Return the (X, Y) coordinate for the center point of the cell that contains the specified text.  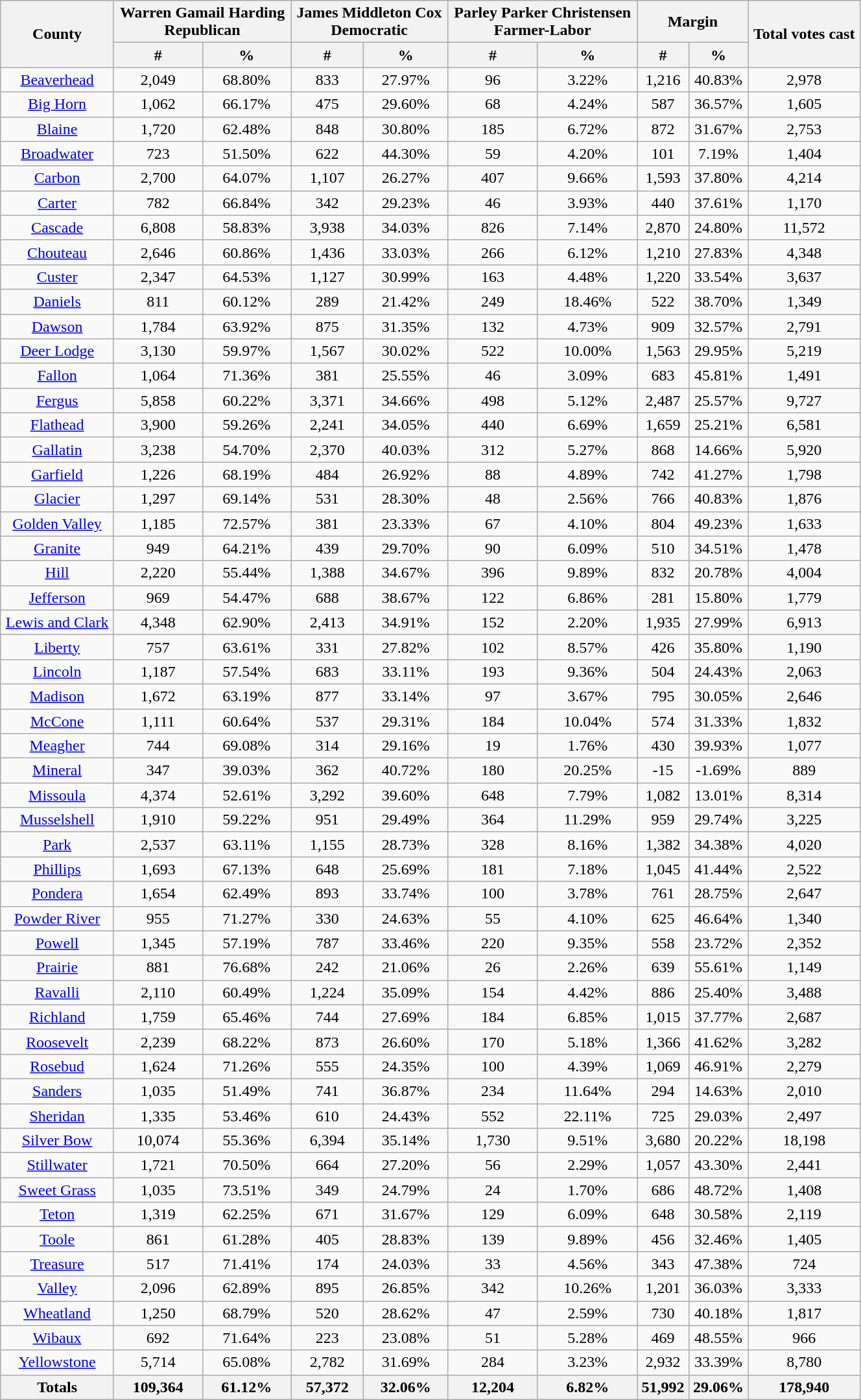
28.73% (406, 845)
48.72% (718, 1190)
51.49% (246, 1091)
3.93% (587, 203)
787 (327, 943)
1,784 (158, 326)
347 (158, 771)
-15 (663, 771)
2,119 (804, 1215)
4.24% (587, 104)
33.74% (406, 894)
456 (663, 1239)
26.85% (406, 1289)
56 (493, 1165)
1,340 (804, 918)
1,478 (804, 548)
33 (493, 1264)
1,069 (663, 1066)
32.06% (406, 1387)
1,045 (663, 869)
County (57, 34)
26.27% (406, 178)
6.86% (587, 598)
34.67% (406, 573)
6.69% (587, 425)
1,876 (804, 499)
Total votes cast (804, 34)
55 (493, 918)
Totals (57, 1387)
25.55% (406, 376)
Carter (57, 203)
33.03% (406, 252)
328 (493, 845)
6.12% (587, 252)
35.80% (718, 647)
3,488 (804, 992)
223 (327, 1338)
129 (493, 1215)
3,333 (804, 1289)
249 (493, 301)
741 (327, 1091)
6.85% (587, 1017)
1,082 (663, 795)
5,920 (804, 450)
12,204 (493, 1387)
174 (327, 1264)
9.36% (587, 671)
39.60% (406, 795)
71.36% (246, 376)
875 (327, 326)
66.17% (246, 104)
671 (327, 1215)
2,110 (158, 992)
Granite (57, 548)
469 (663, 1338)
430 (663, 746)
29.06% (718, 1387)
552 (493, 1115)
Wheatland (57, 1313)
Gallatin (57, 450)
54.47% (246, 598)
3,238 (158, 450)
3.78% (587, 894)
692 (158, 1338)
67 (493, 524)
2,370 (327, 450)
1,250 (158, 1313)
63.11% (246, 845)
723 (158, 154)
Phillips (57, 869)
4.20% (587, 154)
Garfield (57, 474)
49.23% (718, 524)
27.83% (718, 252)
96 (493, 80)
4.89% (587, 474)
266 (493, 252)
8.57% (587, 647)
1,659 (663, 425)
Richland (57, 1017)
1.70% (587, 1190)
364 (493, 820)
959 (663, 820)
1,201 (663, 1289)
34.05% (406, 425)
51.50% (246, 154)
19 (493, 746)
Rosebud (57, 1066)
1,155 (327, 845)
3.22% (587, 80)
1,798 (804, 474)
893 (327, 894)
Powell (57, 943)
24.80% (718, 227)
71.26% (246, 1066)
Blaine (57, 129)
757 (158, 647)
1,759 (158, 1017)
349 (327, 1190)
Liberty (57, 647)
895 (327, 1289)
Custer (57, 277)
2,932 (663, 1362)
537 (327, 721)
44.30% (406, 154)
220 (493, 943)
2,347 (158, 277)
1,721 (158, 1165)
1,216 (663, 80)
71.27% (246, 918)
1,190 (804, 647)
39.93% (718, 746)
51,992 (663, 1387)
2.20% (587, 622)
Meagher (57, 746)
1,633 (804, 524)
294 (663, 1091)
58.83% (246, 227)
4.42% (587, 992)
36.87% (406, 1091)
66.84% (246, 203)
33.11% (406, 671)
396 (493, 573)
1,127 (327, 277)
Toole (57, 1239)
14.63% (718, 1091)
24.63% (406, 918)
34.66% (406, 401)
34.51% (718, 548)
28.30% (406, 499)
9.35% (587, 943)
Teton (57, 1215)
57.19% (246, 943)
7.14% (587, 227)
2.59% (587, 1313)
55.36% (246, 1141)
3,900 (158, 425)
2,791 (804, 326)
1,062 (158, 104)
475 (327, 104)
281 (663, 598)
Mineral (57, 771)
Lincoln (57, 671)
3,371 (327, 401)
60.12% (246, 301)
1,226 (158, 474)
29.31% (406, 721)
3,282 (804, 1042)
170 (493, 1042)
2,010 (804, 1091)
63.61% (246, 647)
2,537 (158, 845)
29.70% (406, 548)
7.19% (718, 154)
28.75% (718, 894)
Big Horn (57, 104)
868 (663, 450)
724 (804, 1264)
6,808 (158, 227)
3,680 (663, 1141)
4.56% (587, 1264)
725 (663, 1115)
10,074 (158, 1141)
69.14% (246, 499)
1,077 (804, 746)
11,572 (804, 227)
25.40% (718, 992)
742 (663, 474)
-1.69% (718, 771)
Treasure (57, 1264)
24 (493, 1190)
3.23% (587, 1362)
72.57% (246, 524)
5.12% (587, 401)
6.82% (587, 1387)
29.03% (718, 1115)
520 (327, 1313)
5.18% (587, 1042)
25.21% (718, 425)
664 (327, 1165)
1,624 (158, 1066)
Yellowstone (57, 1362)
Fallon (57, 376)
40.72% (406, 771)
330 (327, 918)
Missoula (57, 795)
71.41% (246, 1264)
1,111 (158, 721)
1,408 (804, 1190)
2,239 (158, 1042)
848 (327, 129)
574 (663, 721)
152 (493, 622)
955 (158, 918)
886 (663, 992)
1,832 (804, 721)
2,049 (158, 80)
1,187 (158, 671)
Wibaux (57, 1338)
587 (663, 104)
32.57% (718, 326)
122 (493, 598)
426 (663, 647)
558 (663, 943)
1,654 (158, 894)
686 (663, 1190)
60.86% (246, 252)
25.69% (406, 869)
68.22% (246, 1042)
37.61% (718, 203)
1,064 (158, 376)
97 (493, 696)
21.06% (406, 968)
33.54% (718, 277)
63.92% (246, 326)
1,730 (493, 1141)
61.28% (246, 1239)
1.76% (587, 746)
57,372 (327, 1387)
65.46% (246, 1017)
2,782 (327, 1362)
5.27% (587, 450)
23.08% (406, 1338)
70.50% (246, 1165)
2,352 (804, 943)
88 (493, 474)
1,720 (158, 129)
36.03% (718, 1289)
4,004 (804, 573)
Carbon (57, 178)
Pondera (57, 894)
Daniels (57, 301)
193 (493, 671)
1,210 (663, 252)
761 (663, 894)
1,593 (663, 178)
Beaverhead (57, 80)
873 (327, 1042)
33.14% (406, 696)
3,225 (804, 820)
30.05% (718, 696)
11.64% (587, 1091)
7.18% (587, 869)
23.72% (718, 943)
27.69% (406, 1017)
2,487 (663, 401)
3.67% (587, 696)
62.89% (246, 1289)
29.16% (406, 746)
35.09% (406, 992)
18,198 (804, 1141)
966 (804, 1338)
8.16% (587, 845)
439 (327, 548)
688 (327, 598)
109,364 (158, 1387)
2,647 (804, 894)
2,441 (804, 1165)
1,567 (327, 351)
59.22% (246, 820)
Sanders (57, 1091)
1,436 (327, 252)
3,292 (327, 795)
8,780 (804, 1362)
510 (663, 548)
2,497 (804, 1115)
53.46% (246, 1115)
289 (327, 301)
6.72% (587, 129)
Dawson (57, 326)
59.26% (246, 425)
1,563 (663, 351)
3,938 (327, 227)
1,693 (158, 869)
69.08% (246, 746)
795 (663, 696)
28.83% (406, 1239)
877 (327, 696)
24.35% (406, 1066)
39.03% (246, 771)
68.80% (246, 80)
4,020 (804, 845)
60.49% (246, 992)
951 (327, 820)
1,382 (663, 845)
31.33% (718, 721)
30.99% (406, 277)
Fergus (57, 401)
37.80% (718, 178)
4,214 (804, 178)
132 (493, 326)
5,219 (804, 351)
4,374 (158, 795)
163 (493, 277)
2,522 (804, 869)
1,335 (158, 1115)
405 (327, 1239)
1,224 (327, 992)
32.46% (718, 1239)
68 (493, 104)
1,220 (663, 277)
782 (158, 203)
41.62% (718, 1042)
30.80% (406, 129)
1,910 (158, 820)
4.48% (587, 277)
Ravalli (57, 992)
10.00% (587, 351)
62.49% (246, 894)
Chouteau (57, 252)
59.97% (246, 351)
10.04% (587, 721)
48.55% (718, 1338)
63.19% (246, 696)
2,870 (663, 227)
1,366 (663, 1042)
1,404 (804, 154)
1,779 (804, 598)
314 (327, 746)
73.51% (246, 1190)
4.39% (587, 1066)
1,817 (804, 1313)
29.95% (718, 351)
26.60% (406, 1042)
639 (663, 968)
Park (57, 845)
18.46% (587, 301)
622 (327, 154)
59 (493, 154)
65.08% (246, 1362)
2,241 (327, 425)
29.23% (406, 203)
45.81% (718, 376)
23.33% (406, 524)
13.01% (718, 795)
766 (663, 499)
41.27% (718, 474)
2,063 (804, 671)
1,935 (663, 622)
9.51% (587, 1141)
1,149 (804, 968)
284 (493, 1362)
30.58% (718, 1215)
26.92% (406, 474)
833 (327, 80)
Flathead (57, 425)
41.44% (718, 869)
Cascade (57, 227)
101 (663, 154)
47 (493, 1313)
37.77% (718, 1017)
Margin (692, 22)
24.03% (406, 1264)
2,413 (327, 622)
Hill (57, 573)
832 (663, 573)
21.42% (406, 301)
1,319 (158, 1215)
Roosevelt (57, 1042)
40.03% (406, 450)
7.79% (587, 795)
10.26% (587, 1289)
47.38% (718, 1264)
64.07% (246, 178)
504 (663, 671)
62.48% (246, 129)
62.25% (246, 1215)
234 (493, 1091)
24.79% (406, 1190)
1,345 (158, 943)
181 (493, 869)
1,605 (804, 104)
90 (493, 548)
51 (493, 1338)
1,185 (158, 524)
2,279 (804, 1066)
180 (493, 771)
31.35% (406, 326)
2,220 (158, 573)
62.90% (246, 622)
35.14% (406, 1141)
1,388 (327, 573)
4.73% (587, 326)
Silver Bow (57, 1141)
Musselshell (57, 820)
67.13% (246, 869)
331 (327, 647)
28.62% (406, 1313)
1,405 (804, 1239)
26 (493, 968)
811 (158, 301)
20.78% (718, 573)
909 (663, 326)
Deer Lodge (57, 351)
36.57% (718, 104)
33.39% (718, 1362)
Stillwater (57, 1165)
8,314 (804, 795)
9.66% (587, 178)
Powder River (57, 918)
29.60% (406, 104)
5,858 (158, 401)
38.70% (718, 301)
2,978 (804, 80)
64.53% (246, 277)
11.29% (587, 820)
McCone (57, 721)
68.79% (246, 1313)
55.44% (246, 573)
3,637 (804, 277)
185 (493, 129)
61.12% (246, 1387)
2,753 (804, 129)
Lewis and Clark (57, 622)
484 (327, 474)
6,913 (804, 622)
48 (493, 499)
Jefferson (57, 598)
Valley (57, 1289)
31.69% (406, 1362)
312 (493, 450)
64.21% (246, 548)
861 (158, 1239)
610 (327, 1115)
14.66% (718, 450)
34.03% (406, 227)
881 (158, 968)
625 (663, 918)
60.64% (246, 721)
Parley Parker ChristensenFarmer-Labor (543, 22)
52.61% (246, 795)
826 (493, 227)
Madison (57, 696)
33.46% (406, 943)
1,107 (327, 178)
3,130 (158, 351)
872 (663, 129)
55.61% (718, 968)
242 (327, 968)
1,349 (804, 301)
2.56% (587, 499)
34.91% (406, 622)
1,297 (158, 499)
2,687 (804, 1017)
38.67% (406, 598)
40.18% (718, 1313)
1,491 (804, 376)
54.70% (246, 450)
Golden Valley (57, 524)
5,714 (158, 1362)
Glacier (57, 499)
1,672 (158, 696)
22.11% (587, 1115)
5.28% (587, 1338)
889 (804, 771)
1,057 (663, 1165)
Sheridan (57, 1115)
46.64% (718, 918)
531 (327, 499)
29.49% (406, 820)
29.74% (718, 820)
15.80% (718, 598)
27.20% (406, 1165)
407 (493, 178)
Broadwater (57, 154)
68.19% (246, 474)
555 (327, 1066)
30.02% (406, 351)
362 (327, 771)
27.97% (406, 80)
154 (493, 992)
498 (493, 401)
20.25% (587, 771)
34.38% (718, 845)
2.29% (587, 1165)
1,170 (804, 203)
27.99% (718, 622)
20.22% (718, 1141)
James Middleton CoxDemocratic (370, 22)
46.91% (718, 1066)
27.82% (406, 647)
60.22% (246, 401)
102 (493, 647)
3.09% (587, 376)
730 (663, 1313)
2,096 (158, 1289)
343 (663, 1264)
804 (663, 524)
6,581 (804, 425)
1,015 (663, 1017)
76.68% (246, 968)
Sweet Grass (57, 1190)
25.57% (718, 401)
139 (493, 1239)
43.30% (718, 1165)
2.26% (587, 968)
Prairie (57, 968)
949 (158, 548)
71.64% (246, 1338)
969 (158, 598)
517 (158, 1264)
9,727 (804, 401)
6,394 (327, 1141)
57.54% (246, 671)
Warren Gamail HardingRepublican (202, 22)
178,940 (804, 1387)
2,700 (158, 178)
